Scan for the cell matching the given text and deliver its (x, y) coordinate at center. 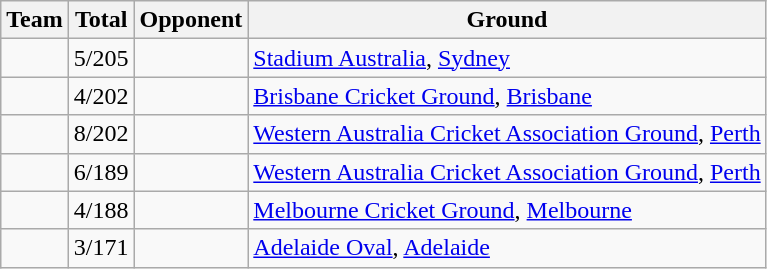
Adelaide Oval, Adelaide (507, 248)
Melbourne Cricket Ground, Melbourne (507, 210)
Team (35, 20)
4/188 (101, 210)
5/205 (101, 58)
8/202 (101, 134)
Stadium Australia, Sydney (507, 58)
6/189 (101, 172)
Opponent (191, 20)
Ground (507, 20)
Total (101, 20)
4/202 (101, 96)
3/171 (101, 248)
Brisbane Cricket Ground, Brisbane (507, 96)
